Extract the (X, Y) coordinate from the center of the cell holding the provided text.  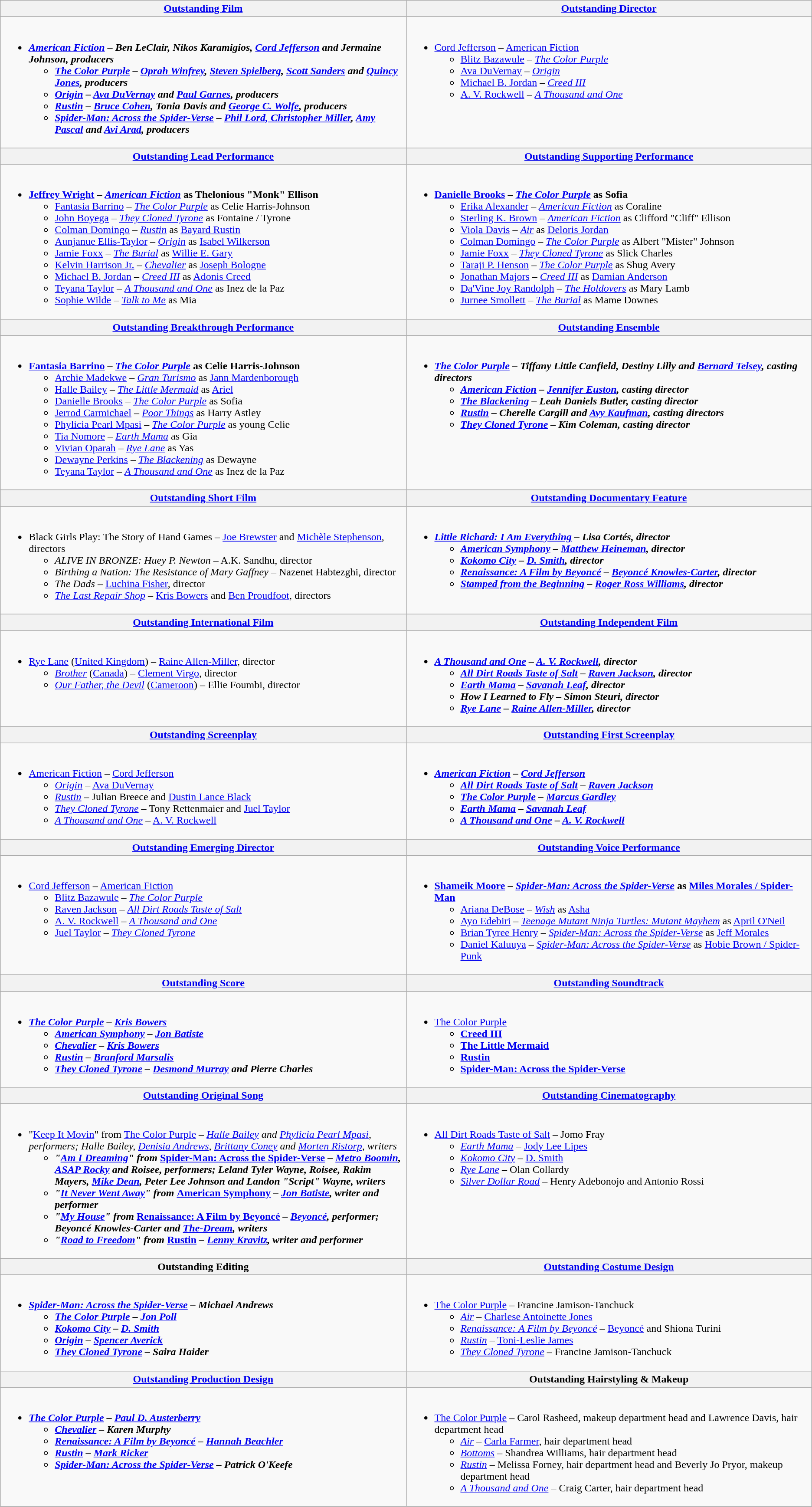
Outstanding Ensemble (609, 327)
Outstanding Voice Performance (609, 847)
Outstanding Production Design (203, 1379)
Outstanding Costume Design (609, 1267)
Outstanding Soundtrack (609, 983)
Outstanding Lead Performance (203, 156)
Outstanding Original Song (203, 1096)
Outstanding Director (609, 9)
Outstanding International Film (203, 622)
Outstanding First Screenplay (609, 735)
Outstanding Independent Film (609, 622)
Outstanding Supporting Performance (609, 156)
Outstanding Short Film (203, 498)
The Color PurpleCreed IIIThe Little MermaidRustinSpider-Man: Across the Spider-Verse (609, 1040)
Outstanding Hairstyling & Makeup (609, 1379)
Outstanding Screenplay (203, 735)
Outstanding Emerging Director (203, 847)
Outstanding Editing (203, 1267)
Outstanding Score (203, 983)
Outstanding Documentary Feature (609, 498)
Outstanding Breakthrough Performance (203, 327)
Outstanding Film (203, 9)
Outstanding Cinematography (609, 1096)
